Provide the (x, y) coordinate of the cell's center where the given text is located.  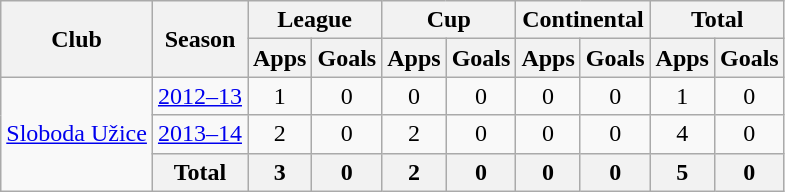
League (315, 20)
Cup (449, 20)
Continental (583, 20)
5 (682, 172)
Club (77, 39)
Season (200, 39)
2013–14 (200, 134)
4 (682, 134)
3 (280, 172)
Sloboda Užice (77, 134)
2012–13 (200, 96)
